Provide the [x, y] coordinate of the cell's center where the given text is located.  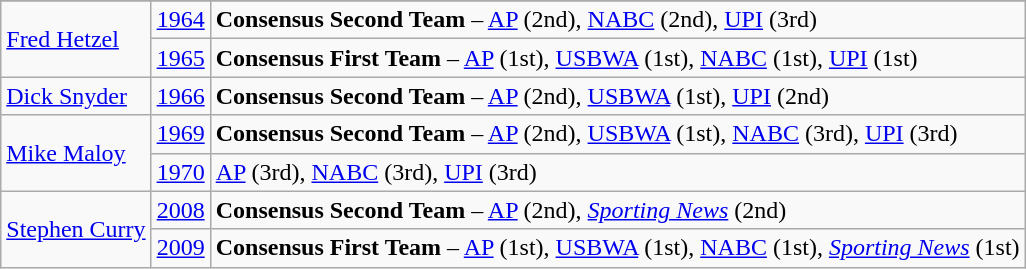
Stephen Curry [76, 229]
1969 [180, 134]
1964 [180, 20]
Fred Hetzel [76, 39]
AP (3rd), NABC (3rd), UPI (3rd) [618, 172]
Consensus Second Team – AP (2nd), USBWA (1st), NABC (3rd), UPI (3rd) [618, 134]
Consensus First Team – AP (1st), USBWA (1st), NABC (1st), UPI (1st) [618, 58]
Consensus First Team – AP (1st), USBWA (1st), NABC (1st), Sporting News (1st) [618, 248]
Consensus Second Team – AP (2nd), Sporting News (2nd) [618, 210]
Consensus Second Team – AP (2nd), NABC (2nd), UPI (3rd) [618, 20]
2008 [180, 210]
1966 [180, 96]
Mike Maloy [76, 153]
1970 [180, 172]
1965 [180, 58]
Consensus Second Team – AP (2nd), USBWA (1st), UPI (2nd) [618, 96]
Dick Snyder [76, 96]
2009 [180, 248]
